Capture the cell that displays the provided text and extract its [X, Y] central coordinate. 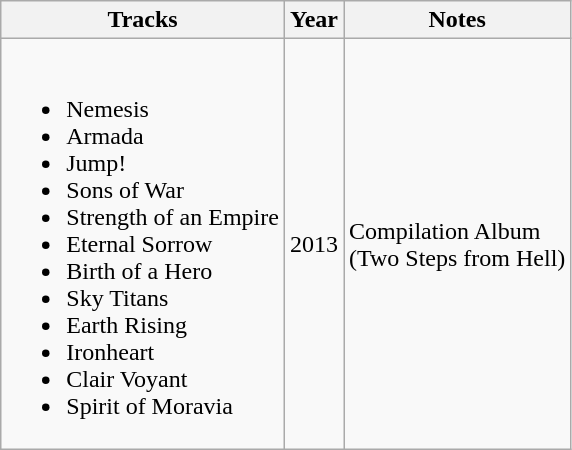
Compilation Album(Two Steps from Hell) [458, 244]
Year [314, 20]
Tracks [143, 20]
Notes [458, 20]
2013 [314, 244]
NemesisArmadaJump!Sons of WarStrength of an EmpireEternal SorrowBirth of a HeroSky TitansEarth RisingIronheartClair VoyantSpirit of Moravia [143, 244]
